Return the [x, y] coordinate for the center point of the cell that contains the specified text.  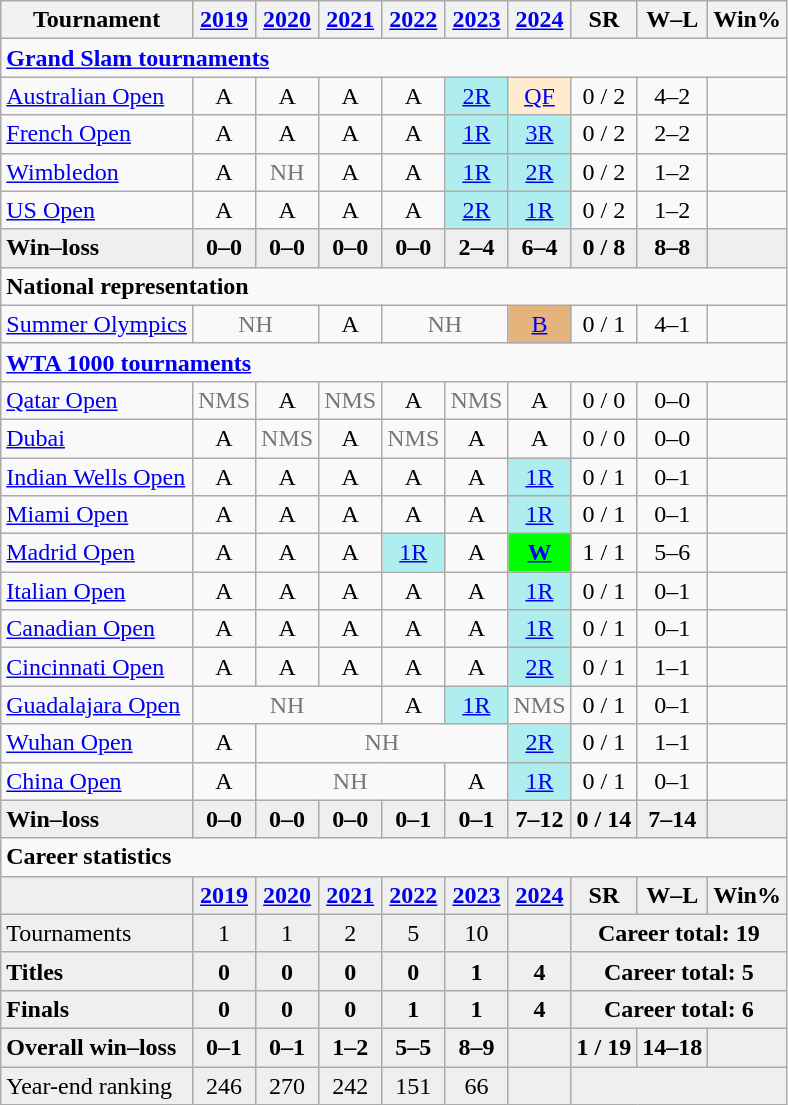
Cincinnati Open [97, 667]
4–1 [672, 324]
2 [350, 933]
1 / 19 [604, 1047]
5–5 [414, 1047]
Qatar Open [97, 400]
14–18 [672, 1047]
China Open [97, 781]
Summer Olympics [97, 324]
Australian Open [97, 96]
Guadalajara Open [97, 705]
QF [540, 96]
242 [350, 1085]
7–14 [672, 819]
2–2 [672, 134]
0 / 8 [604, 248]
Grand Slam tournaments [394, 58]
B [540, 324]
2–4 [476, 248]
8–9 [476, 1047]
Finals [97, 1009]
WTA 1000 tournaments [394, 362]
Dubai [97, 438]
10 [476, 933]
5 [414, 933]
7–12 [540, 819]
Madrid Open [97, 553]
Tournament [97, 20]
246 [224, 1085]
Indian Wells Open [97, 477]
Year-end ranking [97, 1085]
8–8 [672, 248]
6–4 [540, 248]
Career total: 19 [678, 933]
Wuhan Open [97, 743]
Canadian Open [97, 629]
270 [288, 1085]
W [540, 553]
Overall win–loss [97, 1047]
3R [540, 134]
66 [476, 1085]
4–2 [672, 96]
5–6 [672, 553]
US Open [97, 210]
Wimbledon [97, 172]
Career total: 5 [678, 971]
Miami Open [97, 515]
French Open [97, 134]
0 / 14 [604, 819]
Career statistics [394, 857]
National representation [394, 286]
Titles [97, 971]
1 / 1 [604, 553]
Italian Open [97, 591]
Tournaments [97, 933]
Career total: 6 [678, 1009]
151 [414, 1085]
